Output the [X, Y] coordinate of the center of the cell containing the given text.  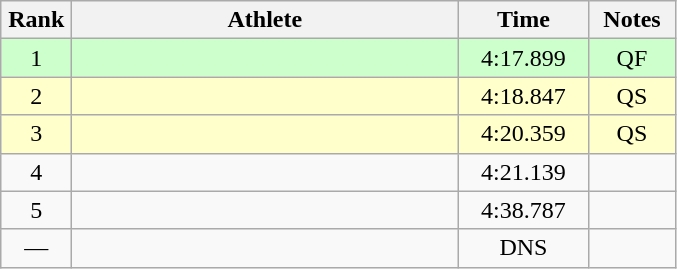
1 [36, 58]
QF [632, 58]
4:20.359 [524, 134]
4:18.847 [524, 96]
Notes [632, 20]
Athlete [265, 20]
— [36, 248]
Rank [36, 20]
DNS [524, 248]
Time [524, 20]
5 [36, 210]
4 [36, 172]
4:21.139 [524, 172]
4:17.899 [524, 58]
4:38.787 [524, 210]
3 [36, 134]
2 [36, 96]
